Find where the given text appears and provide that cell's center as [x, y] coordinate. 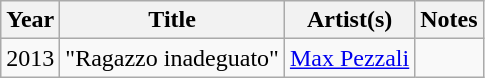
Max Pezzali [349, 58]
2013 [30, 58]
Artist(s) [349, 20]
"Ragazzo inadeguato" [172, 58]
Year [30, 20]
Notes [449, 20]
Title [172, 20]
